Identify which cell holds the provided text, then report its [X, Y] central coordinate. 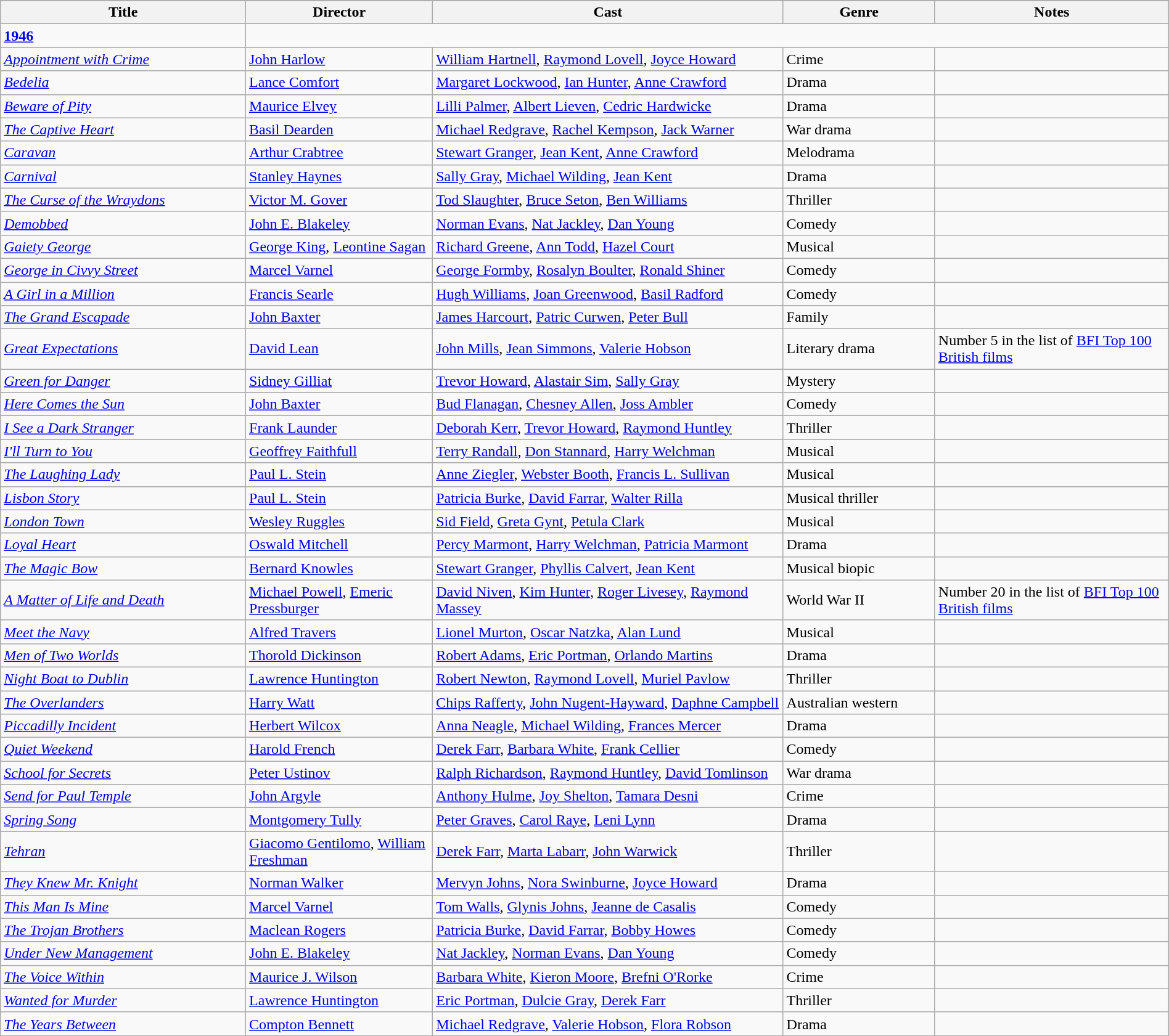
Title [123, 12]
Maurice J. Wilson [339, 977]
Bud Flanagan, Chesney Allen, Joss Ambler [608, 404]
Arthur Crabtree [339, 153]
John Mills, Jean Simmons, Valerie Hobson [608, 349]
Bedelia [123, 83]
Hugh Williams, Joan Greenwood, Basil Radford [608, 294]
Mervyn Johns, Nora Swinburne, Joyce Howard [608, 883]
Caravan [123, 153]
Stewart Granger, Phyllis Calvert, Jean Kent [608, 568]
George Formby, Rosalyn Boulter, Ronald Shiner [608, 270]
I See a Dark Stranger [123, 428]
The Grand Escapade [123, 317]
Anna Neagle, Michael Wilding, Frances Mercer [608, 726]
Michael Redgrave, Rachel Kempson, Jack Warner [608, 129]
Musical biopic [859, 568]
Carnival [123, 176]
School for Secrets [123, 773]
Thorold Dickinson [339, 655]
Appointment with Crime [123, 59]
They Knew Mr. Knight [123, 883]
Wanted for Murder [123, 1000]
Michael Redgrave, Valerie Hobson, Flora Robson [608, 1024]
I'll Turn to You [123, 451]
Patricia Burke, David Farrar, Bobby Howes [608, 930]
Send for Paul Temple [123, 796]
Spring Song [123, 820]
Peter Ustinov [339, 773]
World War II [859, 600]
Bernard Knowles [339, 568]
Derek Farr, Barbara White, Frank Cellier [608, 749]
George King, Leontine Sagan [339, 247]
Sidney Gilliat [339, 381]
Anne Ziegler, Webster Booth, Francis L. Sullivan [608, 475]
Number 20 in the list of BFI Top 100 British films [1052, 600]
Number 5 in the list of BFI Top 100 British films [1052, 349]
Maclean Rogers [339, 930]
Beware of Pity [123, 106]
Lionel Murton, Oscar Natzka, Alan Lund [608, 632]
David Niven, Kim Hunter, Roger Livesey, Raymond Massey [608, 600]
Director [339, 12]
Family [859, 317]
Tom Walls, Glynis Johns, Jeanne de Casalis [608, 907]
Under New Management [123, 953]
Barbara White, Kieron Moore, Brefni O'Rorke [608, 977]
Loyal Heart [123, 545]
A Matter of Life and Death [123, 600]
Green for Danger [123, 381]
Tod Slaughter, Bruce Seton, Ben Williams [608, 200]
Cast [608, 12]
Eric Portman, Dulcie Gray, Derek Farr [608, 1000]
Terry Randall, Don Stannard, Harry Welchman [608, 451]
Mystery [859, 381]
Lilli Palmer, Albert Lieven, Cedric Hardwicke [608, 106]
Anthony Hulme, Joy Shelton, Tamara Desni [608, 796]
Wesley Ruggles [339, 521]
Maurice Elvey [339, 106]
Michael Powell, Emeric Pressburger [339, 600]
Alfred Travers [339, 632]
Genre [859, 12]
Notes [1052, 12]
Oswald Mitchell [339, 545]
1946 [123, 36]
The Laughing Lady [123, 475]
Peter Graves, Carol Raye, Leni Lynn [608, 820]
William Hartnell, Raymond Lovell, Joyce Howard [608, 59]
Margaret Lockwood, Ian Hunter, Anne Crawford [608, 83]
Night Boat to Dublin [123, 679]
Harold French [339, 749]
Lance Comfort [339, 83]
The Overlanders [123, 702]
George in Civvy Street [123, 270]
London Town [123, 521]
Victor M. Gover [339, 200]
The Voice Within [123, 977]
Lisbon Story [123, 498]
Percy Marmont, Harry Welchman, Patricia Marmont [608, 545]
Australian western [859, 702]
The Curse of the Wraydons [123, 200]
John Harlow [339, 59]
Geoffrey Faithfull [339, 451]
Here Comes the Sun [123, 404]
Great Expectations [123, 349]
Norman Evans, Nat Jackley, Dan Young [608, 223]
David Lean [339, 349]
Gaiety George [123, 247]
Herbert Wilcox [339, 726]
Meet the Navy [123, 632]
Sally Gray, Michael Wilding, Jean Kent [608, 176]
Norman Walker [339, 883]
This Man Is Mine [123, 907]
Frank Launder [339, 428]
Piccadilly Incident [123, 726]
Literary drama [859, 349]
Trevor Howard, Alastair Sim, Sally Gray [608, 381]
Musical thriller [859, 498]
Giacomo Gentilomo, William Freshman [339, 852]
Compton Bennett [339, 1024]
Demobbed [123, 223]
The Trojan Brothers [123, 930]
The Years Between [123, 1024]
Men of Two Worlds [123, 655]
Robert Adams, Eric Portman, Orlando Martins [608, 655]
Robert Newton, Raymond Lovell, Muriel Pavlow [608, 679]
Ralph Richardson, Raymond Huntley, David Tomlinson [608, 773]
Chips Rafferty, John Nugent-Hayward, Daphne Campbell [608, 702]
Harry Watt [339, 702]
Derek Farr, Marta Labarr, John Warwick [608, 852]
A Girl in a Million [123, 294]
Montgomery Tully [339, 820]
The Magic Bow [123, 568]
Basil Dearden [339, 129]
Melodrama [859, 153]
The Captive Heart [123, 129]
John Argyle [339, 796]
Richard Greene, Ann Todd, Hazel Court [608, 247]
Sid Field, Greta Gynt, Petula Clark [608, 521]
Quiet Weekend [123, 749]
James Harcourt, Patric Curwen, Peter Bull [608, 317]
Stewart Granger, Jean Kent, Anne Crawford [608, 153]
Deborah Kerr, Trevor Howard, Raymond Huntley [608, 428]
Patricia Burke, David Farrar, Walter Rilla [608, 498]
Nat Jackley, Norman Evans, Dan Young [608, 953]
Stanley Haynes [339, 176]
Francis Searle [339, 294]
Tehran [123, 852]
